Detect which cell encompasses the target text, then output its [x, y] center coordinate. 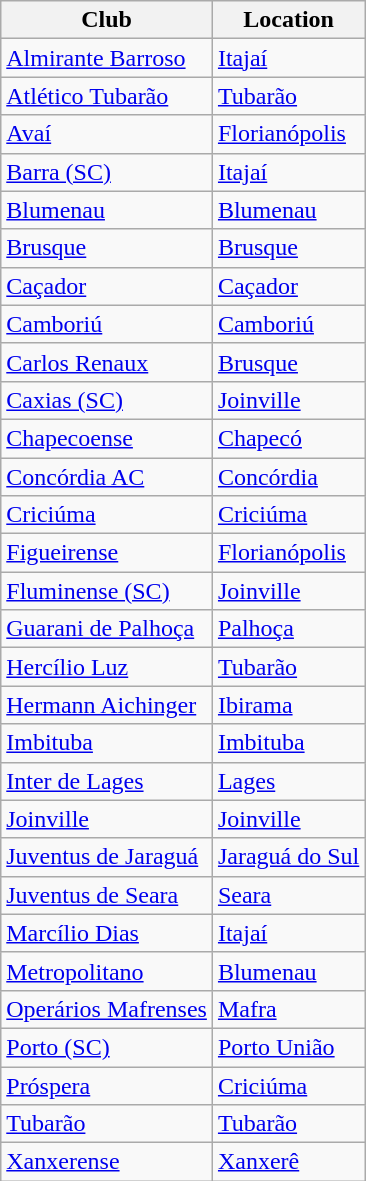
Juventus de Seara [107, 895]
Hermann Aichinger [107, 705]
Marcílio Dias [107, 933]
Xanxerê [288, 1162]
Mafra [288, 1009]
Fluminense (SC) [107, 591]
Xanxerense [107, 1162]
Palhoça [288, 629]
Club [107, 20]
Lages [288, 781]
Porto União [288, 1047]
Concórdia [288, 477]
Figueirense [107, 553]
Metropolitano [107, 971]
Chapecoense [107, 438]
Jaraguá do Sul [288, 857]
Operários Mafrenses [107, 1009]
Avaí [107, 134]
Juventus de Jaraguá [107, 857]
Carlos Renaux [107, 362]
Atlético Tubarão [107, 96]
Próspera [107, 1085]
Seara [288, 895]
Porto (SC) [107, 1047]
Hercílio Luz [107, 667]
Barra (SC) [107, 172]
Concórdia AC [107, 477]
Almirante Barroso [107, 58]
Inter de Lages [107, 781]
Caxias (SC) [107, 400]
Ibirama [288, 705]
Guarani de Palhoça [107, 629]
Location [288, 20]
Chapecó [288, 438]
